Search for the cell housing the specified text and yield its [x, y] center coordinate. 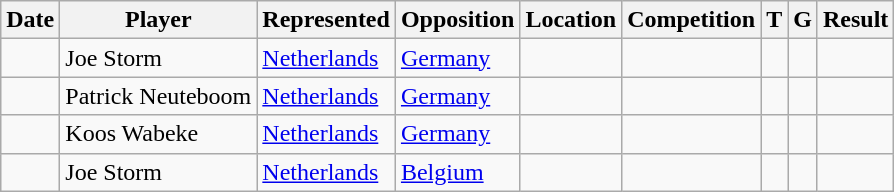
Date [30, 20]
Represented [326, 20]
Koos Wabeke [158, 134]
Competition [692, 20]
T [774, 20]
Result [855, 20]
Opposition [457, 20]
Player [158, 20]
Belgium [457, 172]
Location [571, 20]
G [803, 20]
Patrick Neuteboom [158, 96]
